Output the (x, y) coordinate of the center of the cell containing the given text.  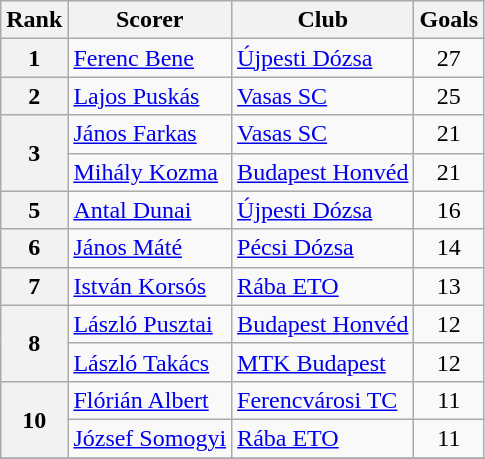
Antal Dunai (150, 210)
Mihály Kozma (150, 172)
27 (449, 58)
8 (34, 343)
József Somogyi (150, 438)
Flórián Albert (150, 400)
Rank (34, 20)
Pécsi Dózsa (323, 248)
MTK Budapest (323, 362)
16 (449, 210)
5 (34, 210)
Goals (449, 20)
1 (34, 58)
Club (323, 20)
6 (34, 248)
Ferencvárosi TC (323, 400)
János Máté (150, 248)
2 (34, 96)
István Korsós (150, 286)
13 (449, 286)
14 (449, 248)
János Farkas (150, 134)
Scorer (150, 20)
25 (449, 96)
10 (34, 419)
László Pusztai (150, 324)
László Takács (150, 362)
Lajos Puskás (150, 96)
7 (34, 286)
3 (34, 153)
Ferenc Bene (150, 58)
